Detect which cell encompasses the target text, then output its [x, y] center coordinate. 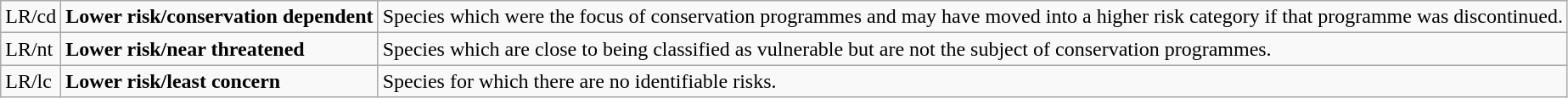
Species for which there are no identifiable risks. [973, 81]
Lower risk/conservation dependent [219, 17]
LR/nt [31, 49]
LR/cd [31, 17]
Lower risk/least concern [219, 81]
Species which are close to being classified as vulnerable but are not the subject of conservation programmes. [973, 49]
Lower risk/near threatened [219, 49]
LR/lc [31, 81]
Species which were the focus of conservation programmes and may have moved into a higher risk category if that programme was discontinued. [973, 17]
